Find where the given text appears and provide that cell's center as [x, y] coordinate. 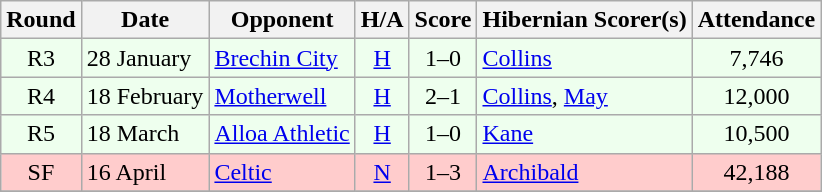
R5 [41, 134]
Kane [584, 134]
12,000 [756, 96]
42,188 [756, 172]
R3 [41, 58]
Score [443, 20]
Hibernian Scorer(s) [584, 20]
Collins [584, 58]
Date [145, 20]
Attendance [756, 20]
2–1 [443, 96]
Round [41, 20]
1–3 [443, 172]
Opponent [282, 20]
Brechin City [282, 58]
Celtic [282, 172]
7,746 [756, 58]
R4 [41, 96]
Alloa Athletic [282, 134]
SF [41, 172]
Motherwell [282, 96]
N [382, 172]
18 March [145, 134]
Archibald [584, 172]
Collins, May [584, 96]
10,500 [756, 134]
16 April [145, 172]
28 January [145, 58]
H/A [382, 20]
18 February [145, 96]
